Find where the given text appears and provide that cell's center as [X, Y] coordinate. 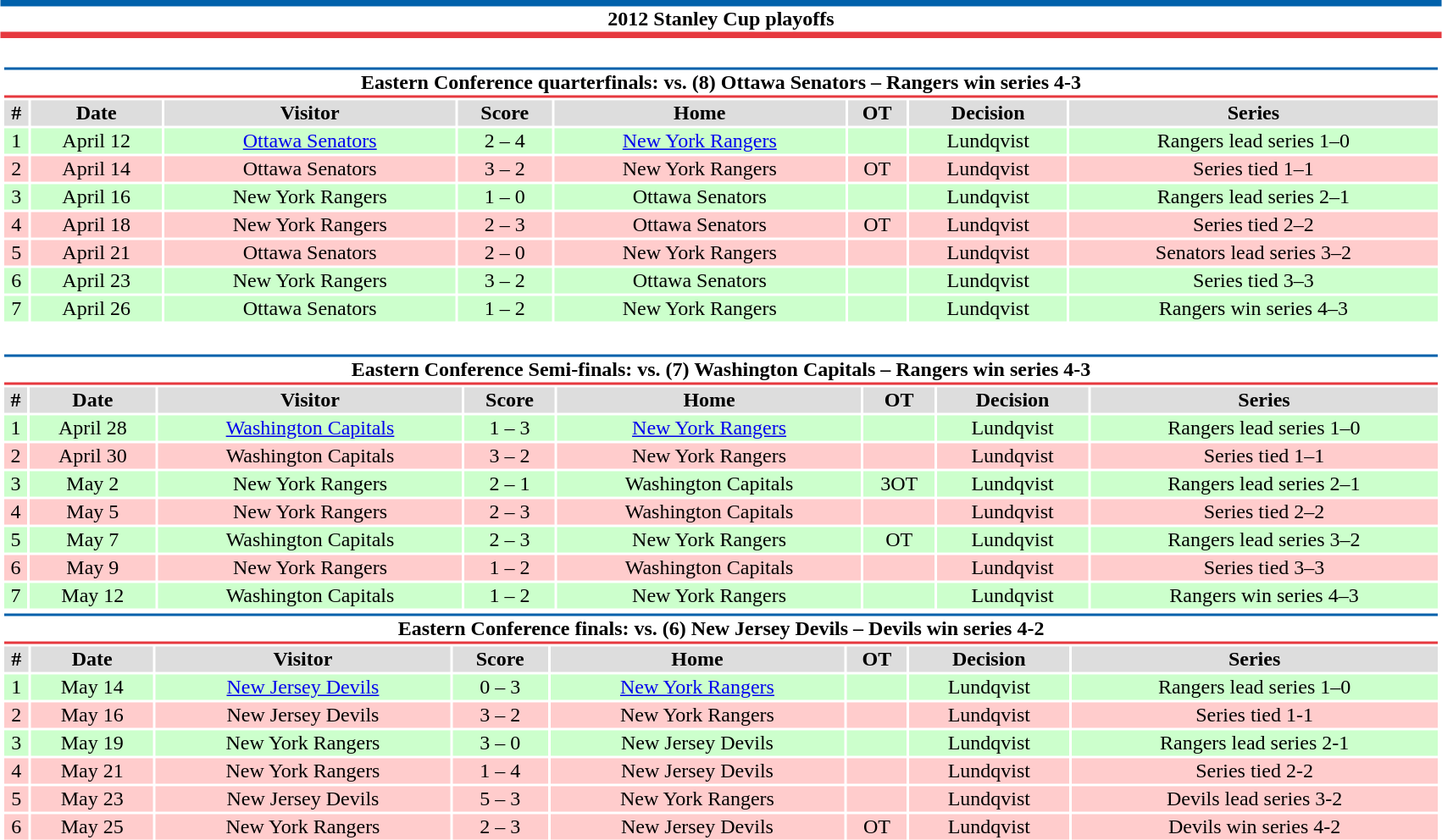
1 – 0 [505, 197]
Rangers lead series 3–2 [1264, 539]
Rangers lead series 2-1 [1255, 743]
May 9 [93, 568]
Eastern Conference finals: vs. (6) New Jersey Devils – Devils win series 4-2 [720, 628]
3OT [899, 484]
May 2 [93, 484]
May 5 [93, 512]
5 – 3 [500, 799]
Series tied 1-1 [1255, 716]
Devils lead series 3-2 [1255, 799]
April 23 [97, 280]
May 21 [92, 771]
Eastern Conference quarterfinals: vs. (8) Ottawa Senators – Rangers win series 4-3 [720, 83]
May 12 [93, 595]
3 – 0 [500, 743]
April 14 [97, 169]
2 – 0 [505, 253]
Devils win series 4-2 [1255, 827]
May 7 [93, 539]
April 28 [93, 428]
April 16 [97, 197]
2012 Stanley Cup playoffs [721, 19]
April 12 [97, 141]
May 23 [92, 799]
April 30 [93, 456]
1 – 3 [509, 428]
April 26 [97, 309]
Senators lead series 3–2 [1254, 253]
April 21 [97, 253]
2 – 1 [509, 484]
1 – 4 [500, 771]
Eastern Conference Semi-finals: vs. (7) Washington Capitals – Rangers win series 4-3 [720, 369]
April 18 [97, 224]
Series tied 2-2 [1255, 771]
May 14 [92, 687]
May 19 [92, 743]
2 – 4 [505, 141]
May 16 [92, 716]
0 – 3 [500, 687]
May 25 [92, 827]
